For the text-containing cell, return its midpoint in [x, y] coordinate format. 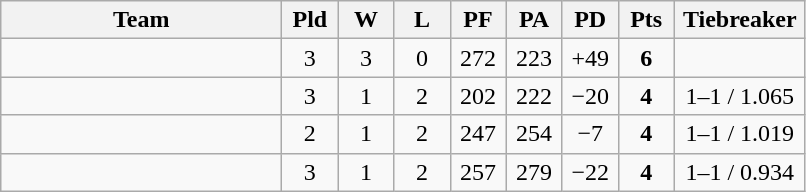
257 [478, 172]
Pld [310, 20]
0 [422, 58]
247 [478, 134]
1–1 / 1.065 [740, 96]
6 [646, 58]
Tiebreaker [740, 20]
Pts [646, 20]
W [366, 20]
−7 [590, 134]
254 [534, 134]
L [422, 20]
PF [478, 20]
223 [534, 58]
279 [534, 172]
+49 [590, 58]
272 [478, 58]
PA [534, 20]
PD [590, 20]
1–1 / 0.934 [740, 172]
−22 [590, 172]
Team [142, 20]
202 [478, 96]
−20 [590, 96]
1–1 / 1.019 [740, 134]
222 [534, 96]
